Determine the [X, Y] coordinate at the center of the cell enclosing the given text.  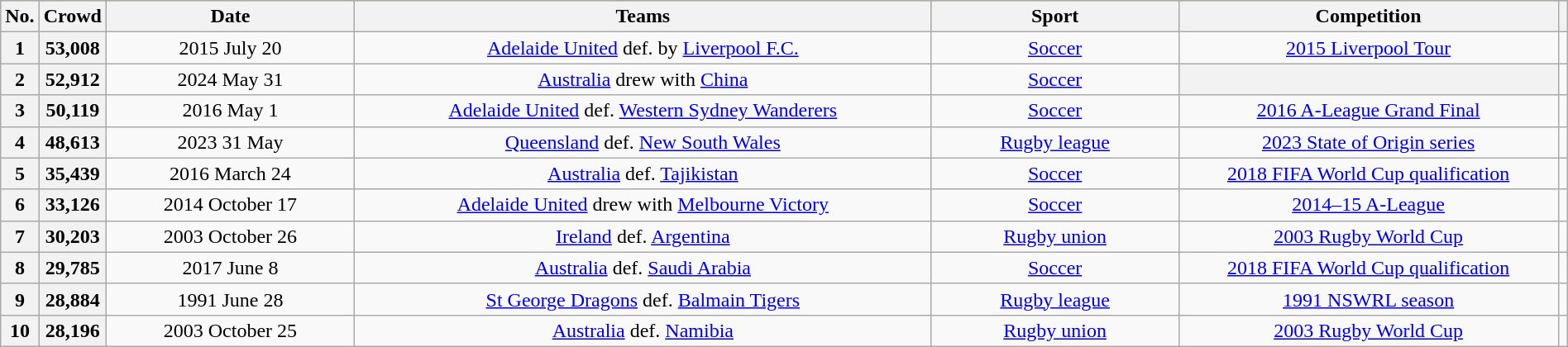
1 [20, 48]
Sport [1055, 17]
Adelaide United def. Western Sydney Wanderers [643, 111]
33,126 [73, 205]
30,203 [73, 236]
2016 May 1 [230, 111]
2014 October 17 [230, 205]
2 [20, 79]
Crowd [73, 17]
28,196 [73, 330]
Australia def. Saudi Arabia [643, 268]
Australia def. Tajikistan [643, 173]
2003 October 25 [230, 330]
10 [20, 330]
2016 A-League Grand Final [1368, 111]
8 [20, 268]
2024 May 31 [230, 79]
5 [20, 173]
2017 June 8 [230, 268]
St George Dragons def. Balmain Tigers [643, 299]
6 [20, 205]
2023 State of Origin series [1368, 142]
Competition [1368, 17]
48,613 [73, 142]
1991 NSWRL season [1368, 299]
1991 June 28 [230, 299]
2003 October 26 [230, 236]
Queensland def. New South Wales [643, 142]
3 [20, 111]
Teams [643, 17]
9 [20, 299]
2015 Liverpool Tour [1368, 48]
50,119 [73, 111]
Date [230, 17]
29,785 [73, 268]
2014–15 A-League [1368, 205]
Adelaide United def. by Liverpool F.C. [643, 48]
Australia drew with China [643, 79]
2023 31 May [230, 142]
2016 March 24 [230, 173]
52,912 [73, 79]
35,439 [73, 173]
Australia def. Namibia [643, 330]
2015 July 20 [230, 48]
53,008 [73, 48]
4 [20, 142]
7 [20, 236]
Ireland def. Argentina [643, 236]
No. [20, 17]
28,884 [73, 299]
Adelaide United drew with Melbourne Victory [643, 205]
